Locate the cell with the specified text and output its (x, y) center coordinate. 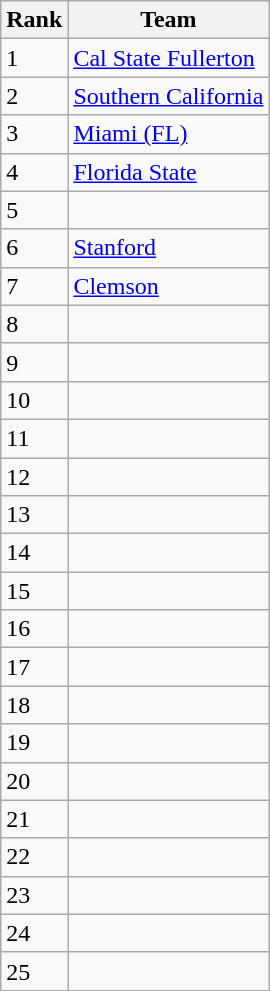
8 (34, 324)
25 (34, 971)
4 (34, 172)
Cal State Fullerton (168, 58)
Clemson (168, 286)
Florida State (168, 172)
Team (168, 20)
14 (34, 553)
19 (34, 743)
3 (34, 134)
10 (34, 400)
21 (34, 819)
20 (34, 781)
Miami (FL) (168, 134)
5 (34, 210)
7 (34, 286)
11 (34, 438)
Southern California (168, 96)
15 (34, 591)
12 (34, 477)
Rank (34, 20)
16 (34, 629)
24 (34, 933)
1 (34, 58)
6 (34, 248)
22 (34, 857)
18 (34, 705)
9 (34, 362)
2 (34, 96)
Stanford (168, 248)
17 (34, 667)
13 (34, 515)
23 (34, 895)
